Provide the (x, y) coordinate of the cell's center where the given text is located.  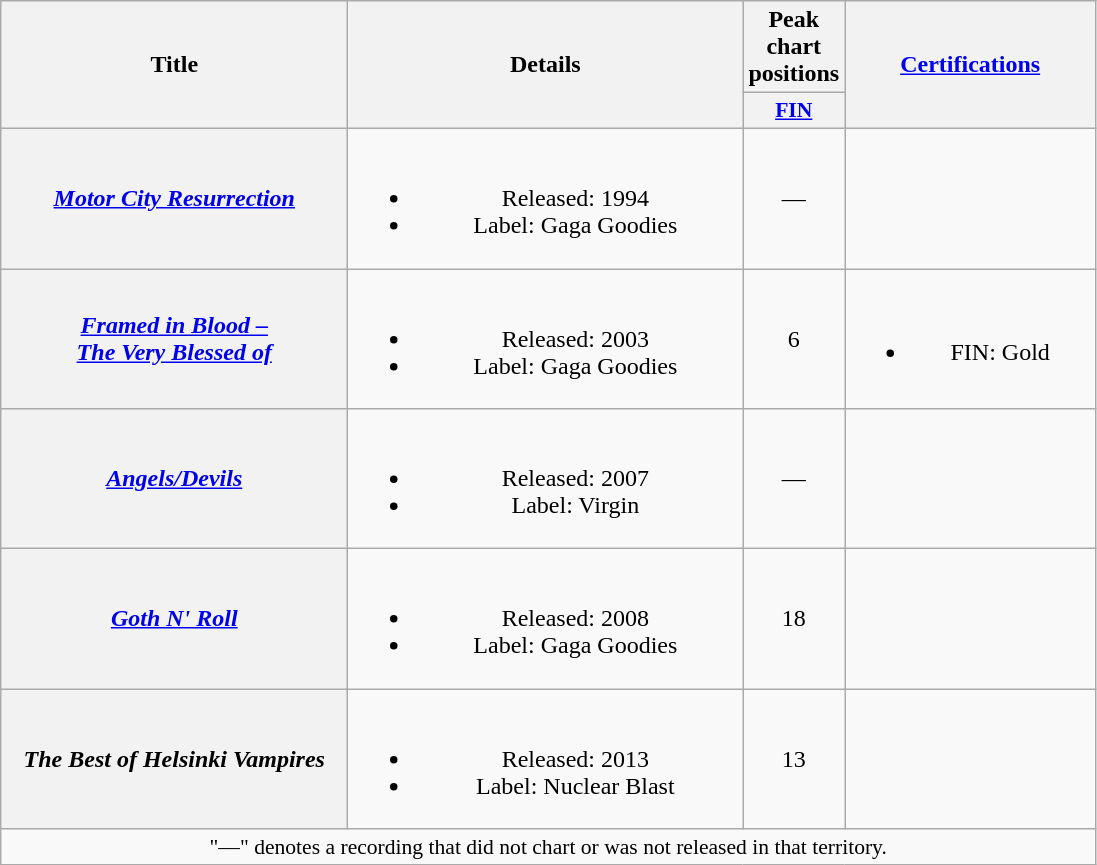
Released: 1994Label: Gaga Goodies (546, 198)
"—" denotes a recording that did not chart or was not released in that territory. (548, 847)
Released: 2008Label: Gaga Goodies (546, 619)
6 (794, 338)
Released: 2013Label: Nuclear Blast (546, 759)
FIN (794, 111)
Goth N' Roll (174, 619)
Motor City Resurrection (174, 198)
The Best of Helsinki Vampires (174, 759)
Released: 2003Label: Gaga Goodies (546, 338)
Framed in Blood –The Very Blessed of (174, 338)
Peak chart positions (794, 47)
13 (794, 759)
FIN: Gold (970, 338)
Title (174, 65)
Angels/Devils (174, 479)
18 (794, 619)
Released: 2007Label: Virgin (546, 479)
Details (546, 65)
Certifications (970, 65)
